Return the (x, y) coordinate for the center point of the cell that contains the specified text.  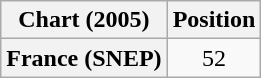
Position (214, 20)
Chart (2005) (84, 20)
France (SNEP) (84, 58)
52 (214, 58)
